Identify which cell holds the provided text, then report its (X, Y) central coordinate. 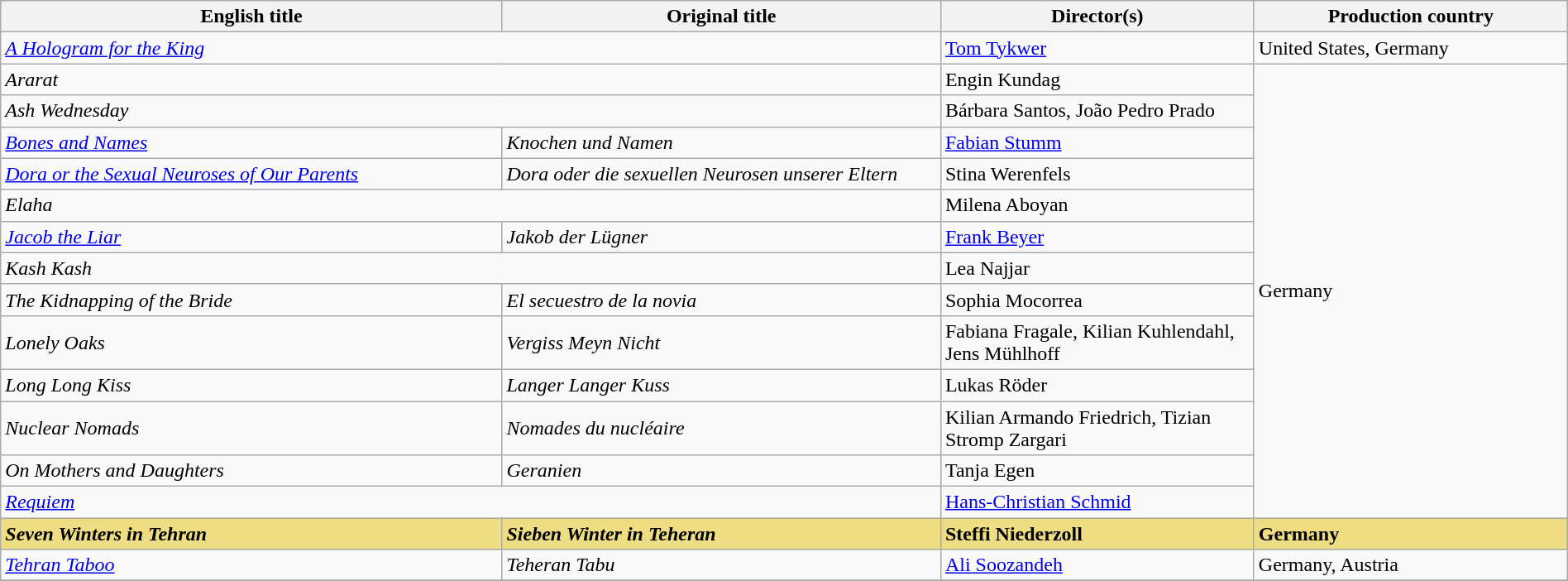
Jacob the Liar (251, 237)
Ash Wednesday (471, 111)
Engin Kundag (1097, 79)
Fabiana Fragale, Kilian Kuhlendahl, Jens Mühlhoff (1097, 343)
On Mothers and Daughters (251, 471)
Lonely Oaks (251, 343)
Kash Kash (471, 268)
El secuestro de la novia (721, 300)
Knochen und Namen (721, 142)
Production country (1411, 17)
Germany, Austria (1411, 565)
Kilian Armando Friedrich, Tizian Stromp Zargari (1097, 427)
Sieben Winter in Teheran (721, 534)
The Kidnapping of the Bride (251, 300)
Dora oder die sexuellen Neurosen unserer Eltern (721, 174)
Hans-Christian Schmid (1097, 502)
Vergiss Meyn Nicht (721, 343)
Fabian Stumm (1097, 142)
Bárbara Santos, João Pedro Prado (1097, 111)
Long Long Kiss (251, 385)
Ali Soozandeh (1097, 565)
Tom Tykwer (1097, 48)
Teheran Tabu (721, 565)
Lea Najjar (1097, 268)
Bones and Names (251, 142)
Seven Winters in Tehran (251, 534)
Geranien (721, 471)
English title (251, 17)
Dora or the Sexual Neuroses of Our Parents (251, 174)
Jakob der Lügner (721, 237)
Ararat (471, 79)
Elaha (471, 205)
Frank Beyer (1097, 237)
Director(s) (1097, 17)
Langer Langer Kuss (721, 385)
Nomades du nucléaire (721, 427)
Lukas Röder (1097, 385)
A Hologram for the King (471, 48)
United States, Germany (1411, 48)
Sophia Mocorrea (1097, 300)
Steffi Niederzoll (1097, 534)
Stina Werenfels (1097, 174)
Tanja Egen (1097, 471)
Nuclear Nomads (251, 427)
Requiem (471, 502)
Tehran Taboo (251, 565)
Milena Aboyan (1097, 205)
Original title (721, 17)
